Locate the cell with the specified text and output its [x, y] center coordinate. 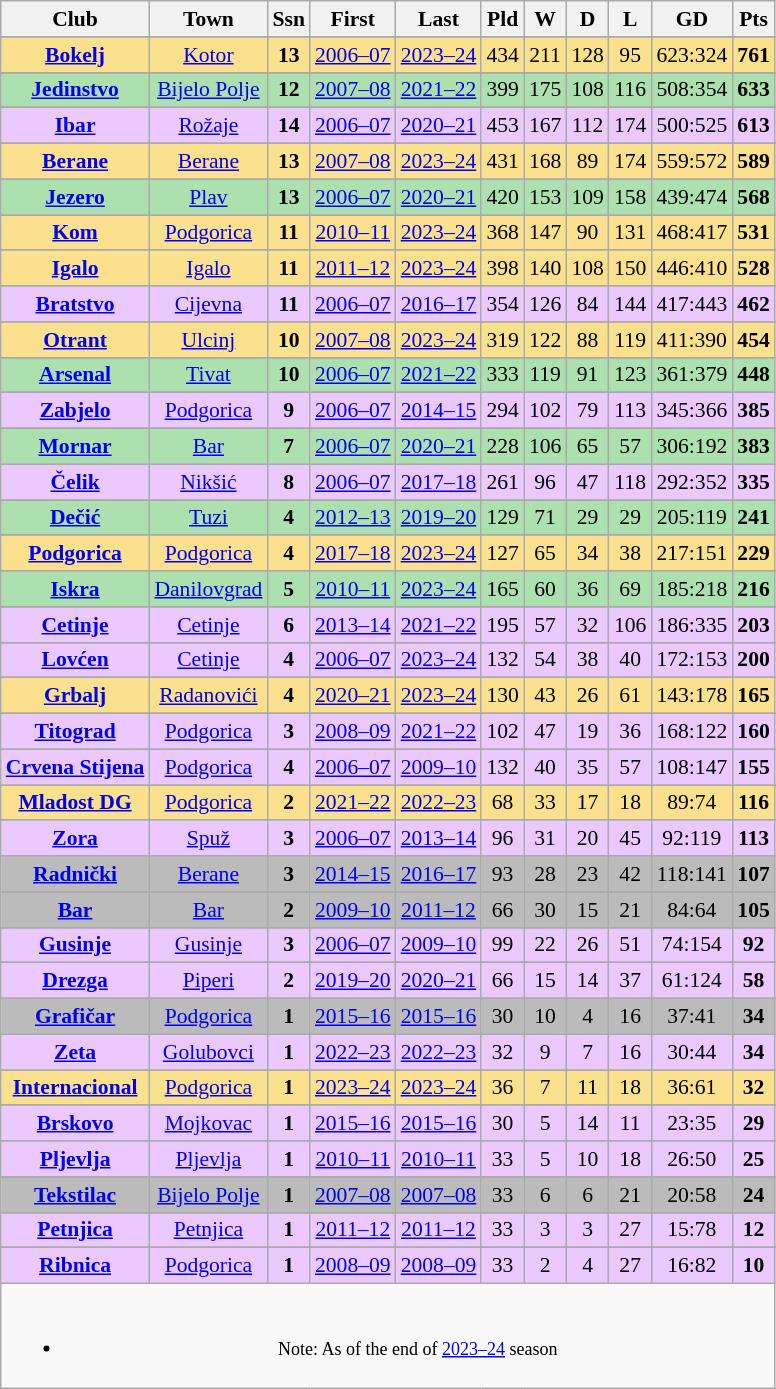
195 [502, 625]
589 [754, 162]
30:44 [692, 1052]
37:41 [692, 1017]
Zora [76, 839]
Lovćen [76, 660]
Danilovgrad [208, 589]
531 [754, 233]
Dečić [76, 518]
147 [546, 233]
88 [588, 340]
Crvena Stijena [76, 767]
23:35 [692, 1124]
99 [502, 945]
Pts [754, 19]
Ssn [288, 19]
Pld [502, 19]
160 [754, 732]
217:151 [692, 554]
185:218 [692, 589]
Plav [208, 197]
Kotor [208, 55]
W [546, 19]
Tivat [208, 375]
462 [754, 304]
20 [588, 839]
54 [546, 660]
761 [754, 55]
203 [754, 625]
361:379 [692, 375]
Spuž [208, 839]
568 [754, 197]
Titograd [76, 732]
633 [754, 90]
69 [630, 589]
508:354 [692, 90]
211 [546, 55]
L [630, 19]
385 [754, 411]
Mladost DG [76, 803]
417:443 [692, 304]
420 [502, 197]
15:78 [692, 1230]
398 [502, 269]
167 [546, 126]
354 [502, 304]
128 [588, 55]
71 [546, 518]
368 [502, 233]
241 [754, 518]
Grafičar [76, 1017]
Rožaje [208, 126]
61:124 [692, 981]
Ribnica [76, 1266]
144 [630, 304]
23 [588, 874]
Ibar [76, 126]
131 [630, 233]
109 [588, 197]
Zabjelo [76, 411]
Drezga [76, 981]
153 [546, 197]
158 [630, 197]
Piperi [208, 981]
168 [546, 162]
129 [502, 518]
Kom [76, 233]
D [588, 19]
127 [502, 554]
345:366 [692, 411]
333 [502, 375]
446:410 [692, 269]
90 [588, 233]
84:64 [692, 910]
528 [754, 269]
28 [546, 874]
35 [588, 767]
175 [546, 90]
92 [754, 945]
Mojkovac [208, 1124]
Grbalj [76, 696]
79 [588, 411]
140 [546, 269]
Bratstvo [76, 304]
Golubovci [208, 1052]
26:50 [692, 1159]
68 [502, 803]
60 [546, 589]
2012–13 [353, 518]
205:119 [692, 518]
306:192 [692, 447]
123 [630, 375]
454 [754, 340]
319 [502, 340]
228 [502, 447]
Iskra [76, 589]
74:154 [692, 945]
126 [546, 304]
37 [630, 981]
61 [630, 696]
431 [502, 162]
93 [502, 874]
Tuzi [208, 518]
439:474 [692, 197]
51 [630, 945]
43 [546, 696]
Mornar [76, 447]
17 [588, 803]
335 [754, 482]
91 [588, 375]
168:122 [692, 732]
143:178 [692, 696]
Radanovići [208, 696]
261 [502, 482]
Bokelj [76, 55]
155 [754, 767]
25 [754, 1159]
Nikšić [208, 482]
Čelik [76, 482]
434 [502, 55]
89:74 [692, 803]
Jezero [76, 197]
623:324 [692, 55]
Zeta [76, 1052]
Ulcinj [208, 340]
130 [502, 696]
Otrant [76, 340]
42 [630, 874]
89 [588, 162]
19 [588, 732]
108:147 [692, 767]
92:119 [692, 839]
112 [588, 126]
399 [502, 90]
186:335 [692, 625]
16:82 [692, 1266]
First [353, 19]
107 [754, 874]
31 [546, 839]
105 [754, 910]
453 [502, 126]
500:525 [692, 126]
22 [546, 945]
Brskovo [76, 1124]
468:417 [692, 233]
Internacional [76, 1088]
84 [588, 304]
GD [692, 19]
118 [630, 482]
122 [546, 340]
216 [754, 589]
24 [754, 1195]
294 [502, 411]
20:58 [692, 1195]
95 [630, 55]
36:61 [692, 1088]
Town [208, 19]
Tekstilac [76, 1195]
Radnički [76, 874]
559:572 [692, 162]
448 [754, 375]
58 [754, 981]
150 [630, 269]
229 [754, 554]
Last [439, 19]
118:141 [692, 874]
292:352 [692, 482]
Club [76, 19]
411:390 [692, 340]
383 [754, 447]
200 [754, 660]
172:153 [692, 660]
Cijevna [208, 304]
613 [754, 126]
8 [288, 482]
Arsenal [76, 375]
Note: As of the end of 2023–24 season [388, 1336]
Jedinstvo [76, 90]
45 [630, 839]
